Scan for the cell matching the given text and deliver its (x, y) coordinate at center. 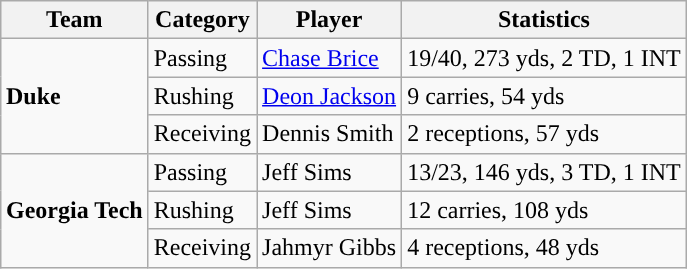
Team (74, 20)
Duke (74, 96)
Deon Jackson (330, 96)
9 carries, 54 yds (544, 96)
Georgia Tech (74, 210)
4 receptions, 48 yds (544, 248)
2 receptions, 57 yds (544, 134)
12 carries, 108 yds (544, 210)
Dennis Smith (330, 134)
Chase Brice (330, 58)
Jahmyr Gibbs (330, 248)
13/23, 146 yds, 3 TD, 1 INT (544, 172)
19/40, 273 yds, 2 TD, 1 INT (544, 58)
Player (330, 20)
Category (202, 20)
Statistics (544, 20)
